Determine the (x, y) coordinate at the center of the cell enclosing the given text.  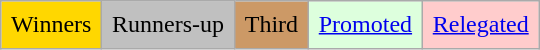
Promoted (365, 25)
Winners (52, 25)
Relegated (480, 25)
Runners-up (168, 25)
Third (271, 25)
